Identify which cell holds the provided text, then report its (X, Y) central coordinate. 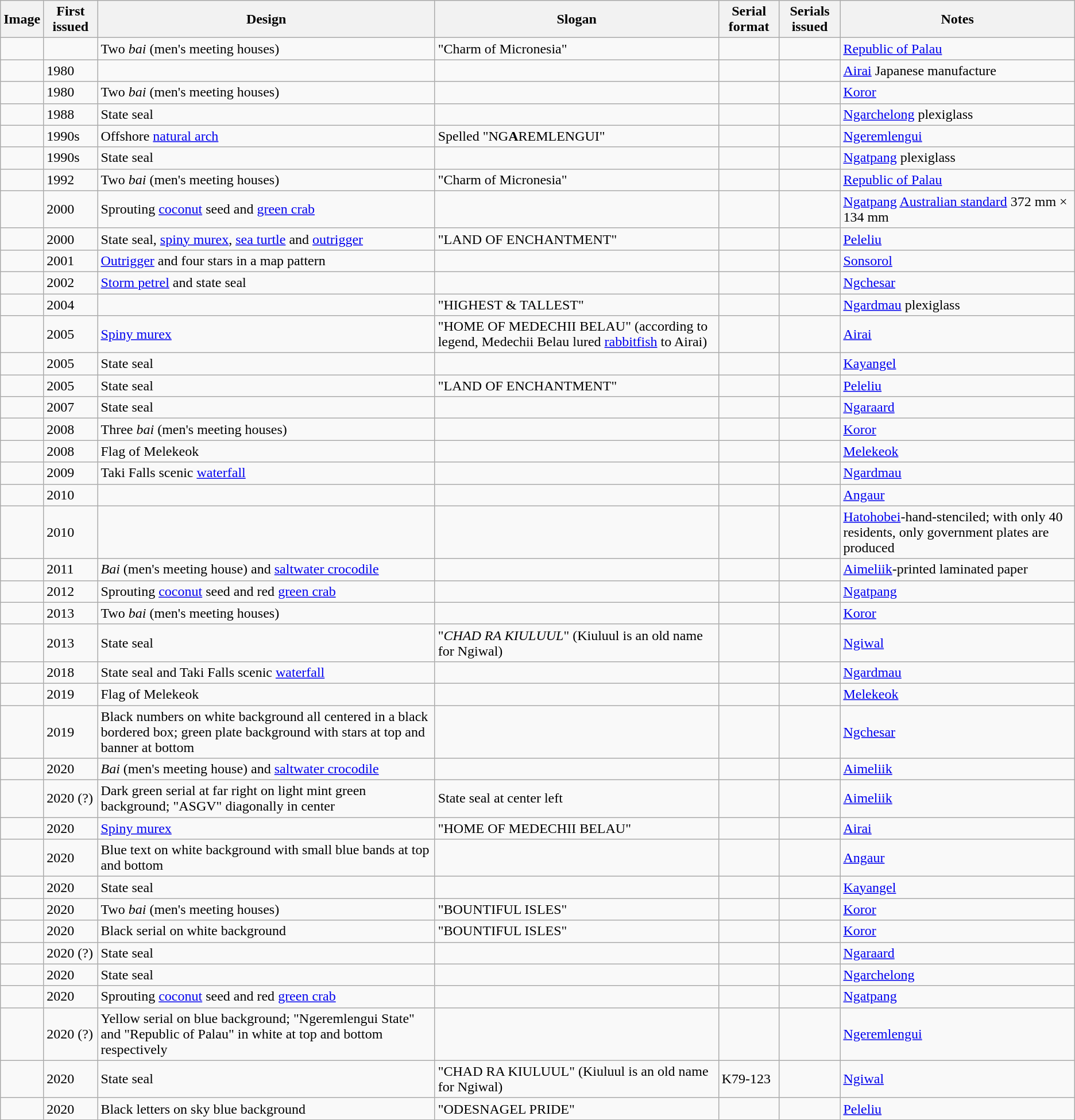
Storm petrel and state seal (266, 282)
"HIGHEST & TALLEST" (577, 305)
Image (22, 20)
Black serial on white background (266, 931)
"HOME OF MEDECHII BELAU" (577, 828)
Ngatpang Australian standard 372 mm × 134 mm (957, 209)
Black letters on sky blue background (266, 1109)
Blue text on white background with small blue bands at top and bottom (266, 858)
"ODESNAGEL PRIDE" (577, 1109)
Ngatpang plexiglass (957, 158)
"HOME OF MEDECHII BELAU" (according to legend, Medechii Belau lured rabbitfish to Airai) (577, 334)
Ngarchelong (957, 975)
2001 (71, 261)
K79-123 (749, 1079)
Dark green serial at far right on light mint green background; "ASGV" diagonally in center (266, 799)
State seal at center left (577, 799)
1992 (71, 180)
Hatohobei-hand-stenciled; with only 40 residents, only government plates are produced (957, 532)
2009 (71, 473)
1988 (71, 114)
Black numbers on white background all centered in a black bordered box; green plate background with stars at top and banner at bottom (266, 731)
State seal and Taki Falls scenic waterfall (266, 672)
Sonsorol (957, 261)
First issued (71, 20)
Taki Falls scenic waterfall (266, 473)
2002 (71, 282)
Airai Japanese manufacture (957, 71)
Ngarchelong plexiglass (957, 114)
State seal, spiny murex, sea turtle and outrigger (266, 239)
Slogan (577, 20)
2011 (71, 569)
Design (266, 20)
2004 (71, 305)
Three bai (men's meeting houses) (266, 429)
Yellow serial on blue background; "Ngeremlengui State" and "Republic of Palau" in white at top and bottom respectively (266, 1034)
Notes (957, 20)
Sprouting coconut seed and green crab (266, 209)
2012 (71, 591)
Ngardmau plexiglass (957, 305)
2018 (71, 672)
Serials issued (810, 20)
Offshore natural arch (266, 136)
Spelled "NGAREMLENGUI" (577, 136)
Outrigger and four stars in a map pattern (266, 261)
Aimeliik-printed laminated paper (957, 569)
2007 (71, 408)
Serial format (749, 20)
